From the cell containing the given text, extract its center point as (x, y) coordinate. 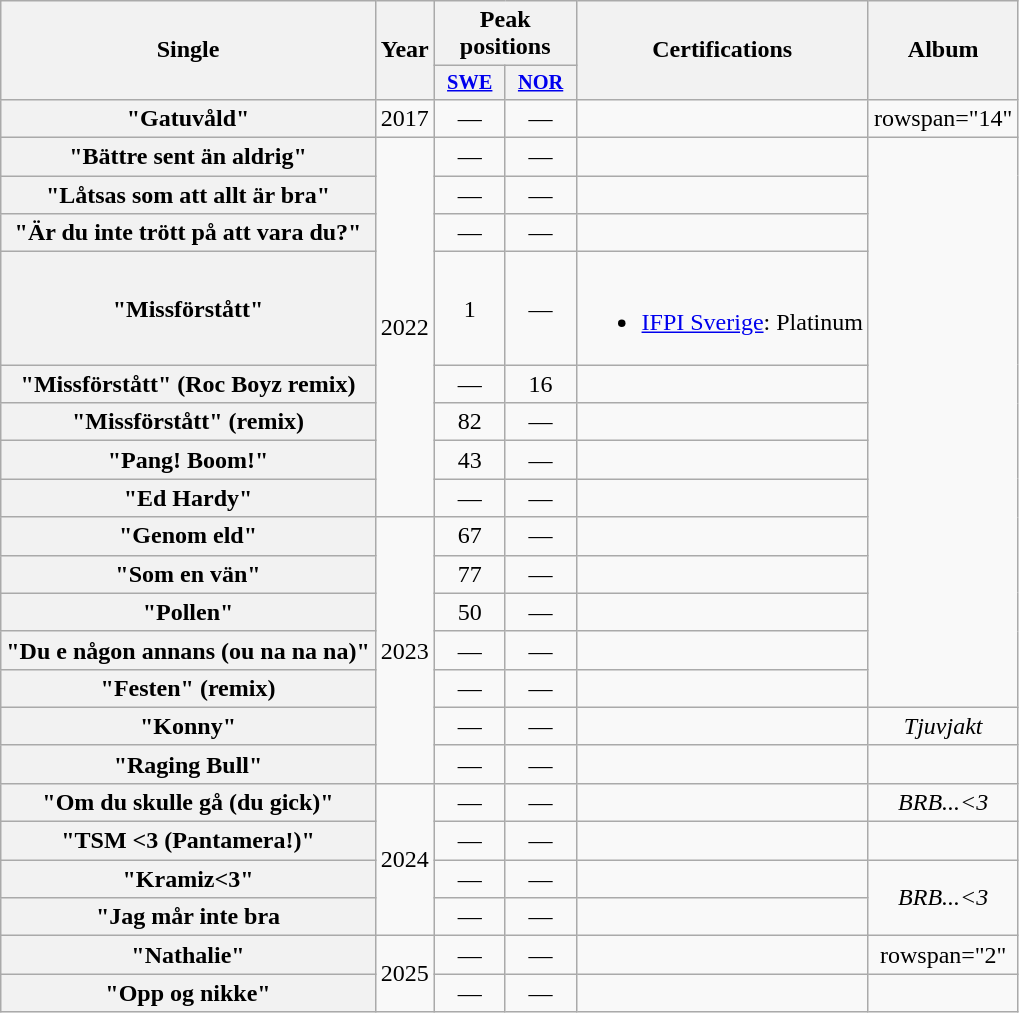
82 (470, 422)
"Missförstått" (Roc Boyz remix) (188, 384)
77 (470, 574)
Album (943, 50)
"Du e någon annans (ou na na na)" (188, 650)
"Kramiz<3" (188, 879)
50 (470, 612)
"Jag mår inte bra (188, 917)
2024 (404, 859)
"TSM <3 (Pantamera!)" (188, 841)
rowspan="14" (943, 118)
2017 (404, 118)
2022 (404, 328)
"Gatuvåld" (188, 118)
Tjuvjakt (943, 726)
SWE (470, 83)
43 (470, 460)
"Bättre sent än aldrig" (188, 157)
Peak positions (505, 34)
Certifications (722, 50)
"Som en vän" (188, 574)
Single (188, 50)
NOR (540, 83)
2023 (404, 650)
67 (470, 536)
"Ed Hardy" (188, 498)
"Nathalie" (188, 955)
"Opp og nikke" (188, 993)
rowspan="2" (943, 955)
2025 (404, 974)
Year (404, 50)
16 (540, 384)
"Raging Bull" (188, 764)
"Om du skulle gå (du gick)" (188, 802)
"Pang! Boom!" (188, 460)
"Missförstått" (188, 308)
"Missförstått" (remix) (188, 422)
IFPI Sverige: Platinum (722, 308)
"Pollen" (188, 612)
"Genom eld" (188, 536)
1 (470, 308)
"Konny" (188, 726)
"Låtsas som att allt är bra" (188, 195)
"Är du inte trött på att vara du?" (188, 233)
"Festen" (remix) (188, 688)
